Pinpoint the cell where the given text exists, returning its [x, y] midpoint coordinate. 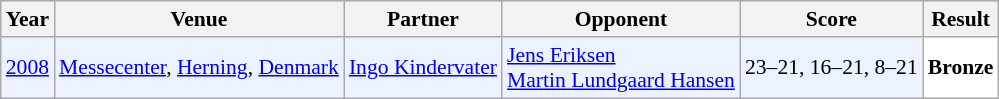
23–21, 16–21, 8–21 [832, 68]
Messecenter, Herning, Denmark [199, 68]
Result [961, 19]
Bronze [961, 68]
Year [28, 19]
Opponent [621, 19]
Venue [199, 19]
Jens Eriksen Martin Lundgaard Hansen [621, 68]
Score [832, 19]
Partner [423, 19]
2008 [28, 68]
Ingo Kindervater [423, 68]
